Extract the [X, Y] coordinate from the center of the cell holding the provided text.  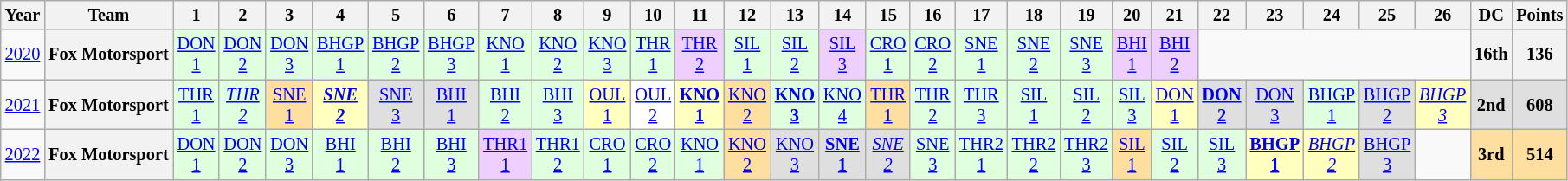
7 [506, 15]
Team [108, 15]
23 [1274, 15]
11 [700, 15]
514 [1539, 154]
1 [197, 15]
25 [1387, 15]
Points [1539, 15]
16th [1491, 55]
DC [1491, 15]
5 [396, 15]
2nd [1491, 105]
3 [289, 15]
608 [1539, 105]
THR12 [558, 154]
OUL2 [653, 105]
20 [1132, 15]
THR23 [1086, 154]
8 [558, 15]
OUL1 [608, 105]
24 [1332, 15]
21 [1175, 15]
THR21 [982, 154]
Year [23, 15]
16 [932, 15]
19 [1086, 15]
15 [888, 15]
2 [242, 15]
12 [747, 15]
18 [1034, 15]
THR11 [506, 154]
13 [795, 15]
136 [1539, 55]
17 [982, 15]
10 [653, 15]
THR22 [1034, 154]
9 [608, 15]
KNO4 [842, 105]
6 [451, 15]
2020 [23, 55]
14 [842, 15]
THR3 [982, 105]
26 [1442, 15]
22 [1223, 15]
2022 [23, 154]
2021 [23, 105]
4 [340, 15]
3rd [1491, 154]
